Capture the cell that displays the provided text and extract its [x, y] central coordinate. 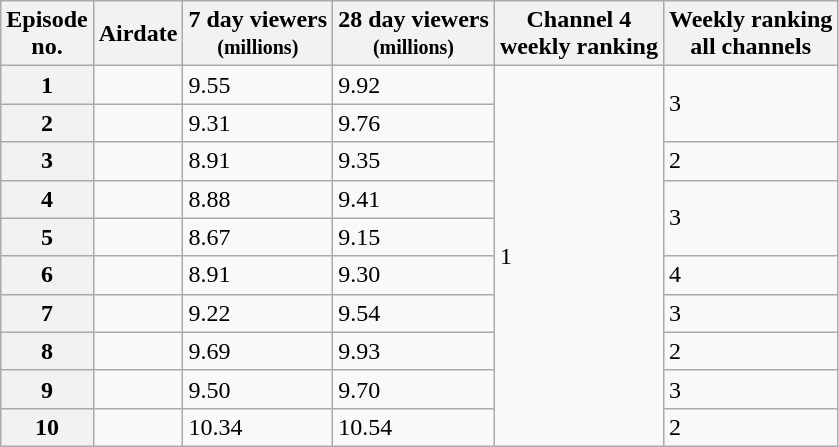
9.54 [414, 313]
9.15 [414, 237]
9.55 [258, 85]
10 [47, 427]
6 [47, 275]
10.54 [414, 427]
8.88 [258, 199]
8 [47, 351]
Episodeno. [47, 34]
9.35 [414, 161]
9 [47, 389]
9.22 [258, 313]
9.92 [414, 85]
9.69 [258, 351]
9.41 [414, 199]
Airdate [138, 34]
9.30 [414, 275]
Weekly rankingall channels [750, 34]
7 [47, 313]
10.34 [258, 427]
9.76 [414, 123]
5 [47, 237]
7 day viewers(millions) [258, 34]
Channel 4weekly ranking [578, 34]
28 day viewers(millions) [414, 34]
9.93 [414, 351]
9.50 [258, 389]
9.31 [258, 123]
9.70 [414, 389]
8.67 [258, 237]
